Extract the (X, Y) coordinate from the center of the cell holding the provided text.  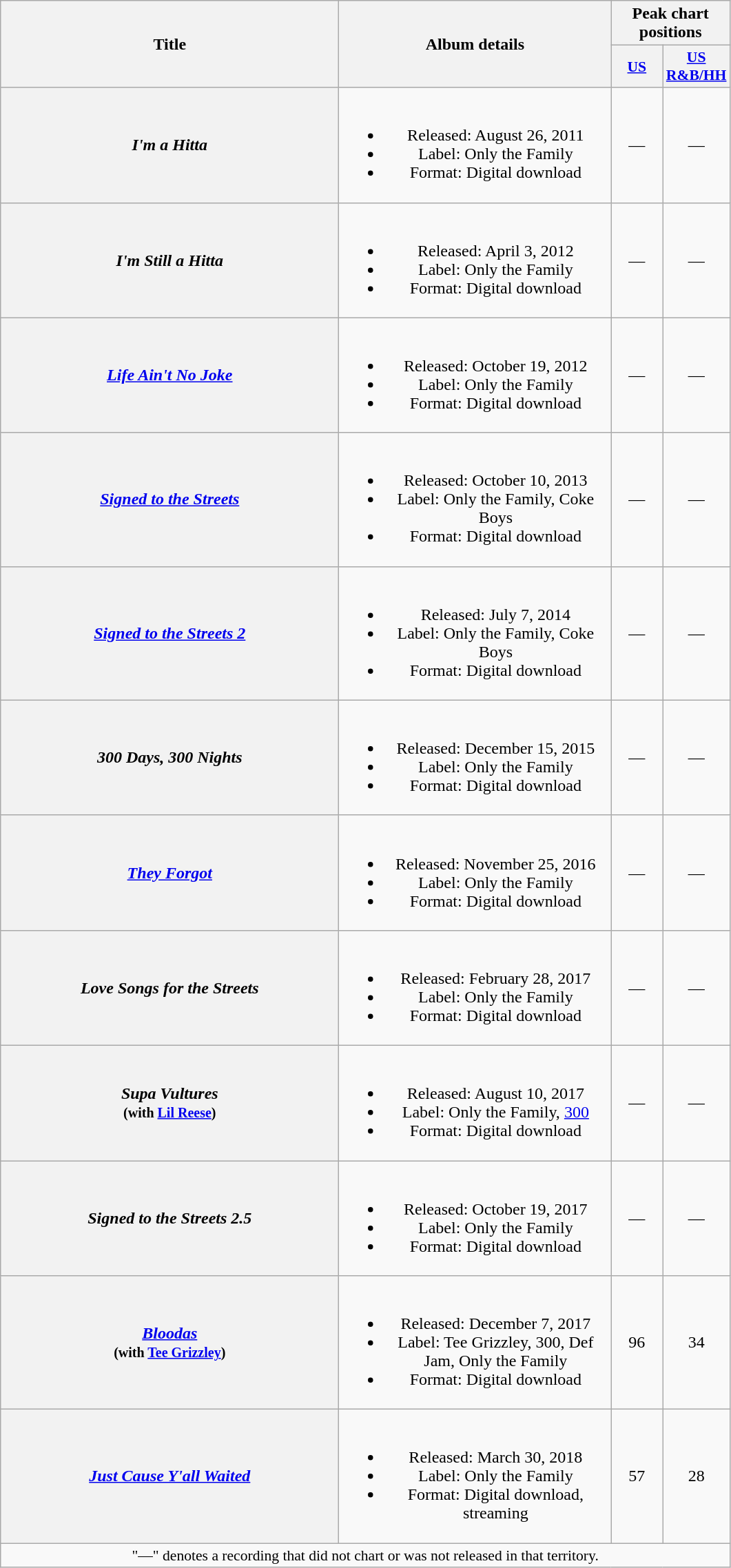
34 (697, 1343)
Signed to the Streets 2.5 (169, 1218)
Title (169, 44)
Released: March 30, 2018Label: Only the FamilyFormat: Digital download, streaming (475, 1476)
Released: December 7, 2017Label: Tee Grizzley, 300, Def Jam, Only the FamilyFormat: Digital download (475, 1343)
Supa Vultures(with Lil Reese) (169, 1102)
Signed to the Streets 2 (169, 633)
Released: October 19, 2012Label: Only the FamilyFormat: Digital download (475, 375)
I'm a Hitta (169, 145)
57 (637, 1476)
300 Days, 300 Nights (169, 758)
I'm Still a Hitta (169, 260)
USR&B/HH (697, 66)
Released: July 7, 2014Label: Only the Family, Coke BoysFormat: Digital download (475, 633)
Released: December 15, 2015Label: Only the FamilyFormat: Digital download (475, 758)
Just Cause Y'all Waited (169, 1476)
Released: November 25, 2016Label: Only the FamilyFormat: Digital download (475, 872)
Signed to the Streets (169, 499)
US (637, 66)
Life Ain't No Joke (169, 375)
Bloodas(with Tee Grizzley) (169, 1343)
Released: August 26, 2011Label: Only the FamilyFormat: Digital download (475, 145)
28 (697, 1476)
Released: October 10, 2013Label: Only the Family, Coke BoysFormat: Digital download (475, 499)
Love Songs for the Streets (169, 988)
Peak chart positions (671, 23)
"—" denotes a recording that did not chart or was not released in that territory. (365, 1556)
Released: April 3, 2012Label: Only the FamilyFormat: Digital download (475, 260)
Released: February 28, 2017Label: Only the FamilyFormat: Digital download (475, 988)
Album details (475, 44)
They Forgot (169, 872)
Released: October 19, 2017Label: Only the FamilyFormat: Digital download (475, 1218)
96 (637, 1343)
Released: August 10, 2017Label: Only the Family, 300Format: Digital download (475, 1102)
